Extract the (X, Y) coordinate from the center of the cell holding the provided text.  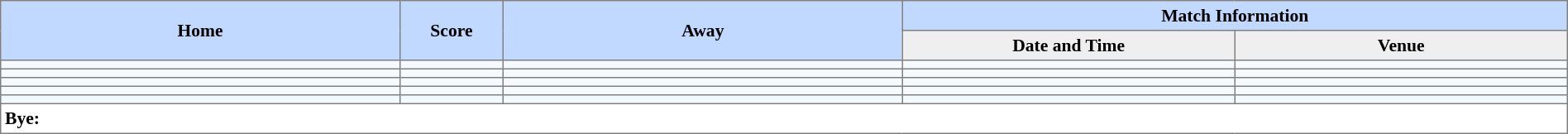
Bye: (784, 118)
Home (200, 31)
Match Information (1235, 16)
Score (452, 31)
Date and Time (1068, 45)
Venue (1401, 45)
Away (703, 31)
